Locate the cell with the specified text and output its [X, Y] center coordinate. 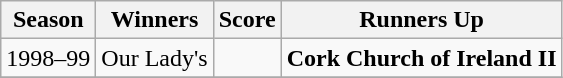
1998–99 [48, 58]
Score [247, 20]
Cork Church of Ireland II [422, 58]
Runners Up [422, 20]
Our Lady's [154, 58]
Winners [154, 20]
Season [48, 20]
